Pinpoint the cell where the given text exists, returning its (X, Y) midpoint coordinate. 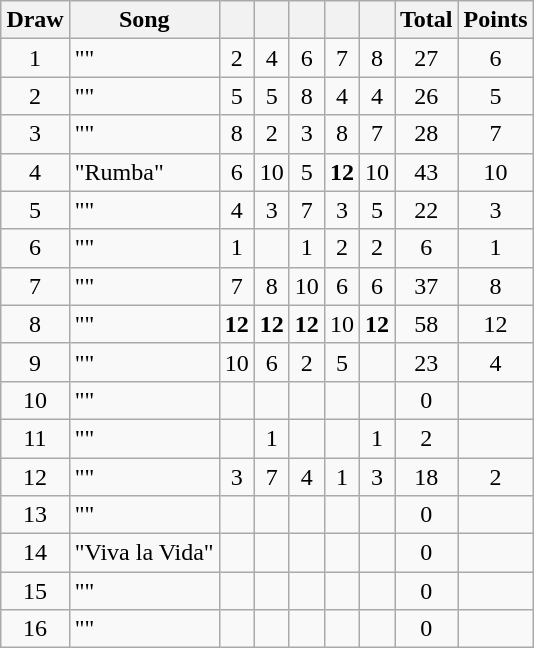
9 (35, 362)
58 (427, 324)
26 (427, 96)
14 (35, 553)
Total (427, 20)
Draw (35, 20)
27 (427, 58)
16 (35, 629)
15 (35, 591)
13 (35, 515)
11 (35, 438)
22 (427, 210)
Points (496, 20)
18 (427, 477)
37 (427, 286)
43 (427, 172)
"Viva la Vida" (144, 553)
"Rumba" (144, 172)
23 (427, 362)
Song (144, 20)
28 (427, 134)
